Detect which cell encompasses the target text, then output its [X, Y] center coordinate. 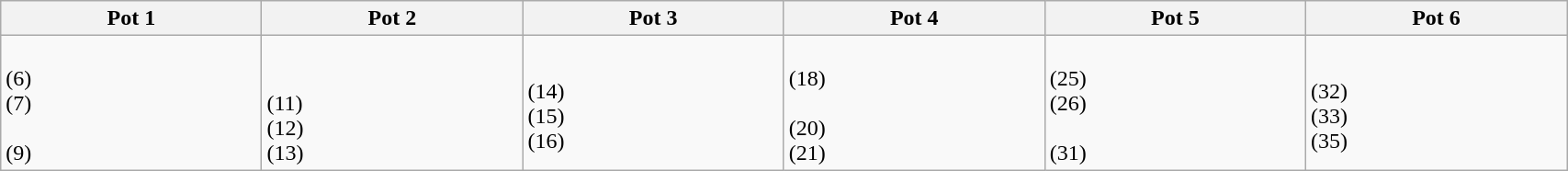
(18) (20) (21) [914, 103]
Pot 3 [653, 18]
(25) (26) (31) [1175, 103]
(14) (15) (16) [653, 103]
Pot 5 [1175, 18]
Pot 6 [1436, 18]
Pot 2 [392, 18]
(11) (12) (13) [392, 103]
(6) (7) (9) [131, 103]
(32) (33) (35) [1436, 103]
Pot 4 [914, 18]
Pot 1 [131, 18]
